Provide the (X, Y) coordinate of the cell's center where the given text is located.  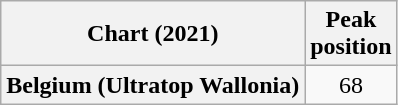
Chart (2021) (153, 34)
68 (351, 85)
Belgium (Ultratop Wallonia) (153, 85)
Peak position (351, 34)
